Detect which cell encompasses the target text, then output its (x, y) center coordinate. 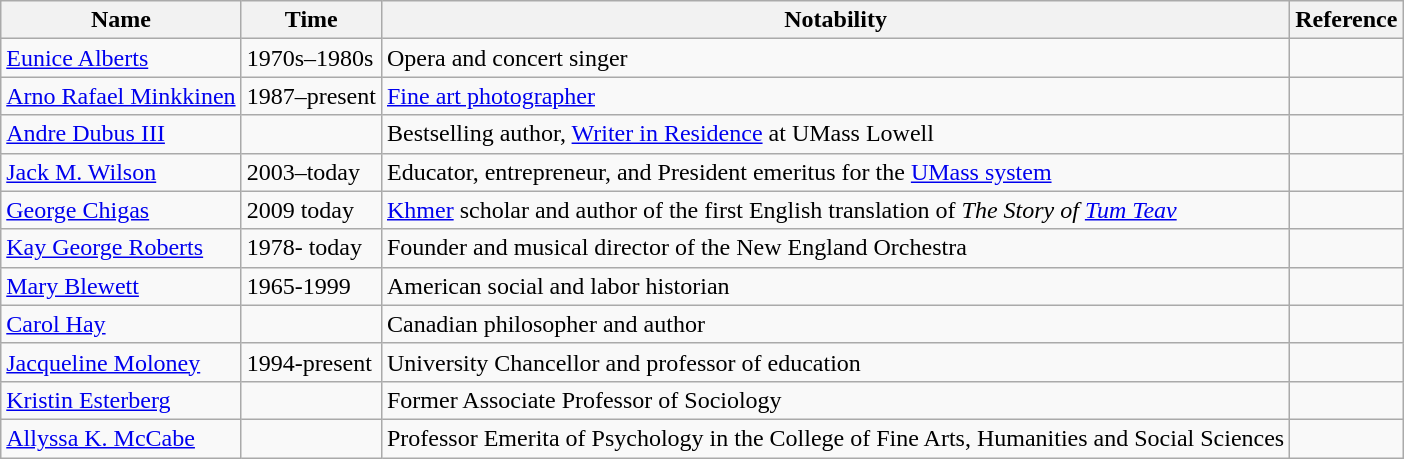
American social and labor historian (835, 286)
Jack M. Wilson (121, 172)
Arno Rafael Minkkinen (121, 96)
Eunice Alberts (121, 58)
2009 today (311, 210)
Kristin Esterberg (121, 400)
Carol Hay (121, 324)
Jacqueline Moloney (121, 362)
2003–today (311, 172)
Allyssa K. McCabe (121, 438)
Name (121, 20)
Khmer scholar and author of the first English translation of The Story of Tum Teav (835, 210)
Time (311, 20)
Founder and musical director of the New England Orchestra (835, 248)
1987–present (311, 96)
Bestselling author, Writer in Residence at UMass Lowell (835, 134)
Mary Blewett (121, 286)
Educator, entrepreneur, and President emeritus for the UMass system (835, 172)
Notability (835, 20)
Opera and concert singer (835, 58)
1965-1999 (311, 286)
Former Associate Professor of Sociology (835, 400)
Fine art photographer (835, 96)
1970s–1980s (311, 58)
Reference (1346, 20)
Professor Emerita of Psychology in the College of Fine Arts, Humanities and Social Sciences (835, 438)
Canadian philosopher and author (835, 324)
University Chancellor and professor of education (835, 362)
1978- today (311, 248)
Kay George Roberts (121, 248)
1994-present (311, 362)
Andre Dubus III (121, 134)
George Chigas (121, 210)
